Scan for the cell matching the given text and deliver its [x, y] coordinate at center. 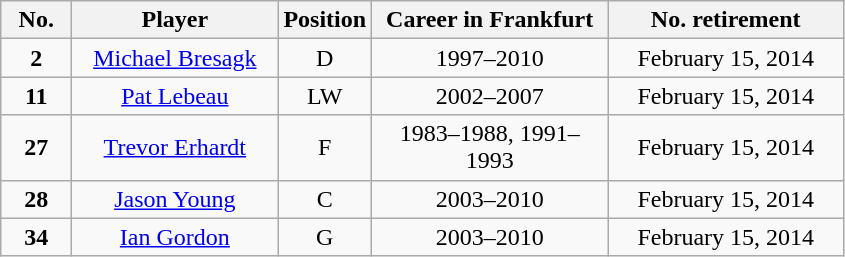
LW [325, 96]
Position [325, 20]
C [325, 199]
Career in Frankfurt [490, 20]
28 [36, 199]
Ian Gordon [175, 237]
11 [36, 96]
2002–2007 [490, 96]
G [325, 237]
D [325, 58]
Player [175, 20]
1983–1988, 1991–1993 [490, 148]
2 [36, 58]
No. [36, 20]
Michael Bresagk [175, 58]
Pat Lebeau [175, 96]
F [325, 148]
1997–2010 [490, 58]
Trevor Erhardt [175, 148]
No. retirement [726, 20]
34 [36, 237]
27 [36, 148]
Jason Young [175, 199]
